For the text-containing cell, return its midpoint in (X, Y) coordinate format. 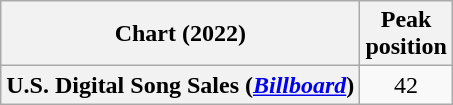
U.S. Digital Song Sales (Billboard) (180, 85)
42 (406, 85)
Peakposition (406, 34)
Chart (2022) (180, 34)
